From the cell containing the given text, extract its center point as [X, Y] coordinate. 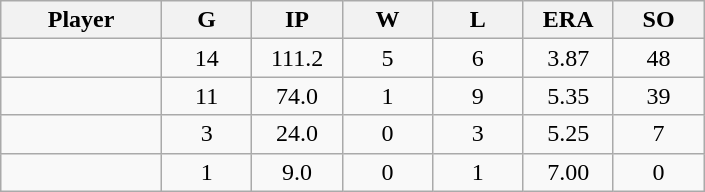
39 [658, 96]
48 [658, 58]
14 [206, 58]
6 [478, 58]
5.25 [568, 134]
L [478, 20]
5 [387, 58]
5.35 [568, 96]
IP [297, 20]
3.87 [568, 58]
7 [658, 134]
7.00 [568, 172]
SO [658, 20]
11 [206, 96]
74.0 [297, 96]
W [387, 20]
Player [82, 20]
24.0 [297, 134]
9 [478, 96]
9.0 [297, 172]
111.2 [297, 58]
G [206, 20]
ERA [568, 20]
